Detect which cell encompasses the target text, then output its [x, y] center coordinate. 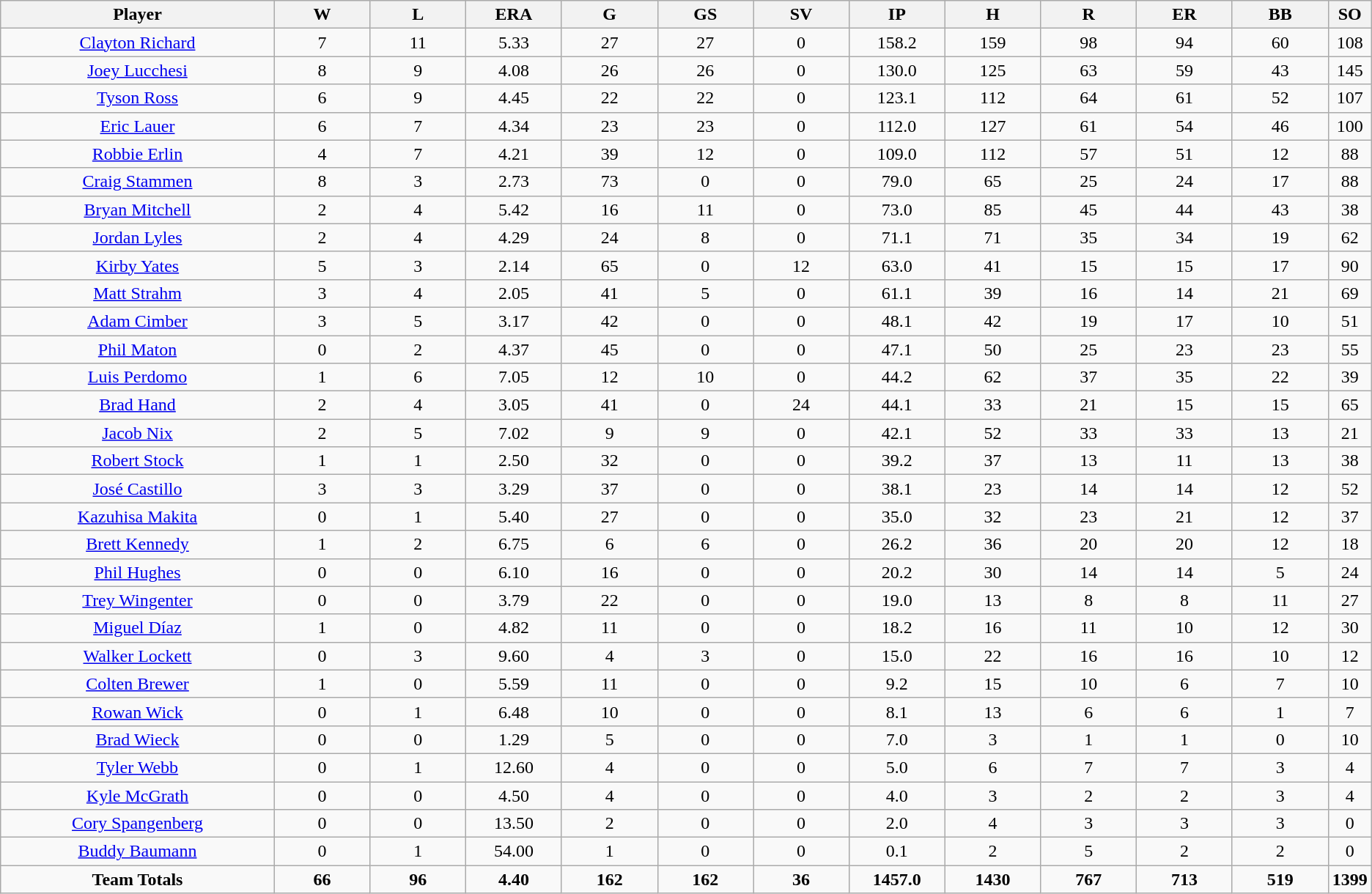
Kazuhisa Makita [138, 517]
71 [992, 237]
34 [1184, 237]
Matt Strahm [138, 293]
6.75 [514, 544]
Craig Stammen [138, 182]
Phil Maton [138, 350]
60 [1280, 43]
GS [705, 15]
1457.0 [897, 879]
2.73 [514, 182]
8.1 [897, 712]
48.1 [897, 321]
W [322, 15]
20.2 [897, 572]
Eric Lauer [138, 126]
L [418, 15]
767 [1089, 879]
57 [1089, 154]
Kirby Yates [138, 265]
4.82 [514, 628]
Miguel Díaz [138, 628]
71.1 [897, 237]
18 [1350, 544]
4.29 [514, 237]
Clayton Richard [138, 43]
39.2 [897, 461]
130.0 [897, 70]
2.50 [514, 461]
Brad Hand [138, 405]
98 [1089, 43]
4.21 [514, 154]
3.17 [514, 321]
79.0 [897, 182]
112.0 [897, 126]
Rowan Wick [138, 712]
94 [1184, 43]
64 [1089, 98]
IP [897, 15]
26.2 [897, 544]
123.1 [897, 98]
ERA [514, 15]
4.45 [514, 98]
107 [1350, 98]
44.1 [897, 405]
4.37 [514, 350]
Team Totals [138, 879]
4.34 [514, 126]
6.48 [514, 712]
2.05 [514, 293]
5.0 [897, 767]
5.40 [514, 517]
109.0 [897, 154]
19.0 [897, 600]
Robbie Erlin [138, 154]
61.1 [897, 293]
9.2 [897, 684]
7.05 [514, 377]
2.0 [897, 824]
69 [1350, 293]
63.0 [897, 265]
63 [1089, 70]
Brad Wieck [138, 739]
7.0 [897, 739]
73.0 [897, 210]
1399 [1350, 879]
Tyson Ross [138, 98]
Cory Spangenberg [138, 824]
1430 [992, 879]
7.02 [514, 433]
Adam Cimber [138, 321]
H [992, 15]
3.29 [514, 489]
18.2 [897, 628]
3.79 [514, 600]
0.1 [897, 851]
100 [1350, 126]
Phil Hughes [138, 572]
Bryan Mitchell [138, 210]
SV [802, 15]
4.50 [514, 795]
Luis Perdomo [138, 377]
Buddy Baumann [138, 851]
G [610, 15]
4.0 [897, 795]
4.08 [514, 70]
54 [1184, 126]
66 [322, 879]
35.0 [897, 517]
85 [992, 210]
Colten Brewer [138, 684]
9.60 [514, 656]
R [1089, 15]
5.59 [514, 684]
Trey Wingenter [138, 600]
Tyler Webb [138, 767]
3.05 [514, 405]
159 [992, 43]
44.2 [897, 377]
Walker Lockett [138, 656]
42.1 [897, 433]
44 [1184, 210]
José Castillo [138, 489]
127 [992, 126]
Player [138, 15]
108 [1350, 43]
ER [1184, 15]
125 [992, 70]
BB [1280, 15]
47.1 [897, 350]
2.14 [514, 265]
38.1 [897, 489]
713 [1184, 879]
90 [1350, 265]
1.29 [514, 739]
55 [1350, 350]
73 [610, 182]
158.2 [897, 43]
Brett Kennedy [138, 544]
6.10 [514, 572]
13.50 [514, 824]
Robert Stock [138, 461]
15.0 [897, 656]
50 [992, 350]
59 [1184, 70]
Jacob Nix [138, 433]
145 [1350, 70]
Jordan Lyles [138, 237]
SO [1350, 15]
Kyle McGrath [138, 795]
54.00 [514, 851]
Joey Lucchesi [138, 70]
4.40 [514, 879]
5.42 [514, 210]
519 [1280, 879]
5.33 [514, 43]
12.60 [514, 767]
96 [418, 879]
46 [1280, 126]
